Extract the [X, Y] coordinate from the center of the cell holding the provided text.  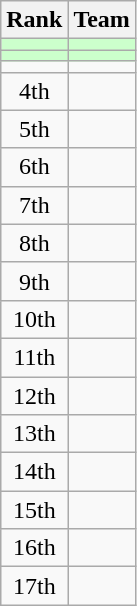
Rank [34, 20]
9th [34, 281]
5th [34, 129]
17th [34, 586]
16th [34, 548]
11th [34, 357]
Team [102, 20]
7th [34, 205]
4th [34, 91]
10th [34, 319]
14th [34, 472]
8th [34, 243]
6th [34, 167]
12th [34, 395]
13th [34, 434]
15th [34, 510]
